Determine the [x, y] coordinate at the center of the cell enclosing the given text.  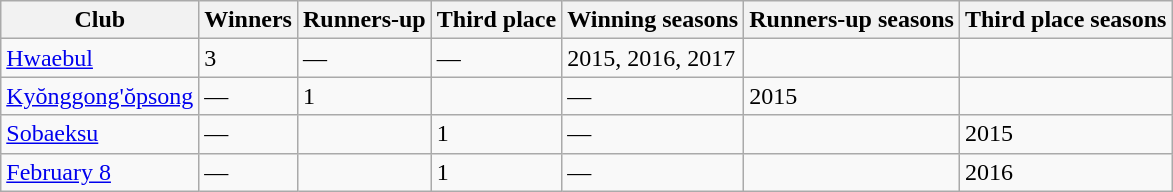
Hwaebul [100, 58]
February 8 [100, 172]
Club [100, 20]
Third place [496, 20]
Winning seasons [653, 20]
2015, 2016, 2017 [653, 58]
3 [248, 58]
Sobaeksu [100, 134]
Third place seasons [1065, 20]
Kyŏnggong'ŏpsong [100, 96]
2016 [1065, 172]
Runners-up seasons [852, 20]
Winners [248, 20]
Runners-up [364, 20]
